Extract the (x, y) coordinate from the center of the cell holding the provided text.  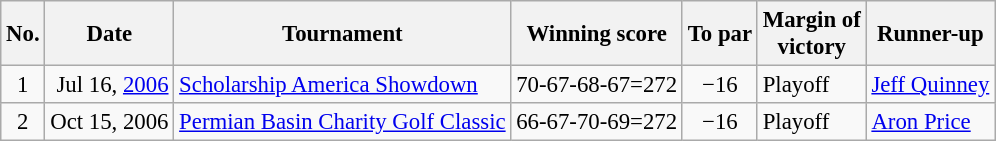
1 (23, 85)
Aron Price (930, 122)
70-67-68-67=272 (597, 85)
2 (23, 122)
Oct 15, 2006 (110, 122)
Tournament (342, 34)
No. (23, 34)
To par (720, 34)
Margin ofvictory (812, 34)
Jeff Quinney (930, 85)
Scholarship America Showdown (342, 85)
Jul 16, 2006 (110, 85)
Permian Basin Charity Golf Classic (342, 122)
Winning score (597, 34)
Date (110, 34)
66-67-70-69=272 (597, 122)
Runner-up (930, 34)
